Locate the cell with the specified text and output its (x, y) center coordinate. 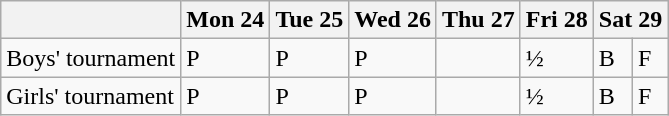
Boys' tournament (91, 58)
Girls' tournament (91, 96)
Mon 24 (226, 20)
Sat 29 (630, 20)
Fri 28 (556, 20)
Wed 26 (393, 20)
Thu 27 (478, 20)
Tue 25 (310, 20)
